Identify which cell holds the provided text, then report its (x, y) central coordinate. 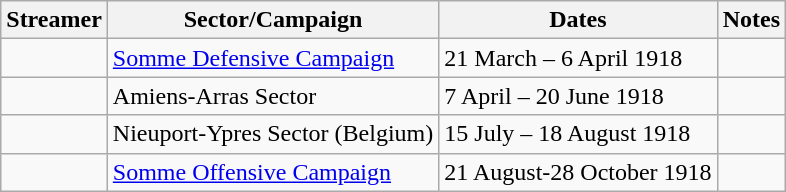
Streamer (54, 20)
7 April – 20 June 1918 (578, 96)
Notes (751, 20)
Dates (578, 20)
Somme Offensive Campaign (272, 172)
21 August-28 October 1918 (578, 172)
Amiens-Arras Sector (272, 96)
15 July – 18 August 1918 (578, 134)
Somme Defensive Campaign (272, 58)
21 March – 6 April 1918 (578, 58)
Sector/Campaign (272, 20)
Nieuport-Ypres Sector (Belgium) (272, 134)
